Detect which cell encompasses the target text, then output its [X, Y] center coordinate. 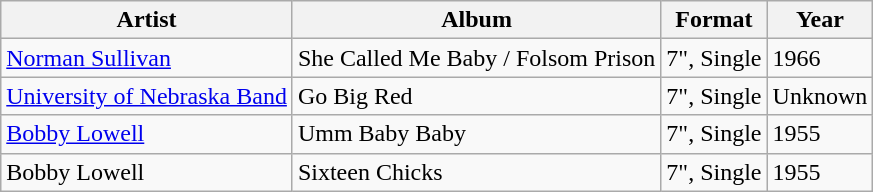
Artist [147, 20]
University of Nebraska Band [147, 96]
Norman Sullivan [147, 58]
Album [476, 20]
Umm Baby Baby [476, 134]
She Called Me Baby / Folsom Prison [476, 58]
Sixteen Chicks [476, 172]
Go Big Red [476, 96]
Year [820, 20]
Unknown [820, 96]
Format [714, 20]
1966 [820, 58]
